Detect which cell encompasses the target text, then output its [x, y] center coordinate. 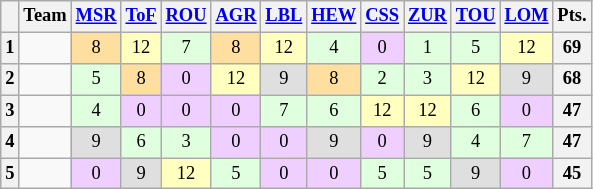
ROU [186, 16]
MSR [96, 16]
45 [572, 174]
CSS [382, 16]
HEW [334, 16]
LBL [284, 16]
TOU [476, 16]
69 [572, 48]
68 [572, 80]
ToF [141, 16]
Pts. [572, 16]
LOM [526, 16]
ZUR [428, 16]
Team [45, 16]
AGR [236, 16]
